Determine the [x, y] coordinate at the center of the cell enclosing the given text.  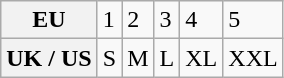
4 [202, 20]
3 [167, 20]
EU [49, 20]
XXL [253, 58]
1 [109, 20]
XL [202, 58]
S [109, 58]
M [138, 58]
L [167, 58]
5 [253, 20]
UK / US [49, 58]
2 [138, 20]
